Provide the (X, Y) coordinate of the cell's center where the given text is located.  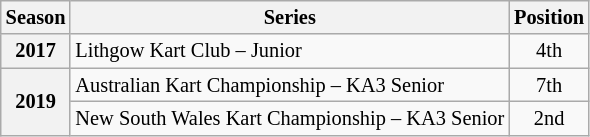
2nd (549, 118)
2019 (36, 102)
Australian Kart Championship – KA3 Senior (290, 85)
New South Wales Kart Championship – KA3 Senior (290, 118)
2017 (36, 51)
7th (549, 85)
Season (36, 17)
Series (290, 17)
4th (549, 51)
Position (549, 17)
Lithgow Kart Club – Junior (290, 51)
